Return the (x, y) coordinate for the center point of the cell that contains the specified text.  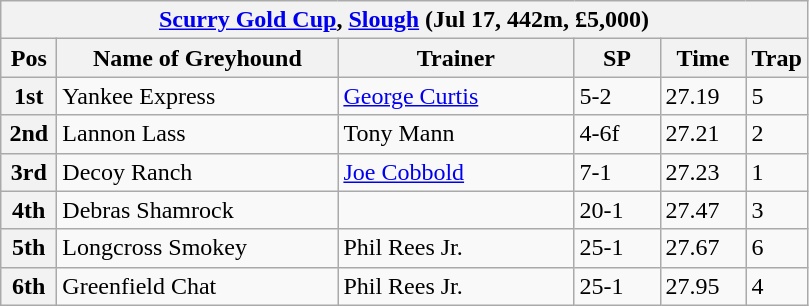
2nd (29, 134)
4 (776, 286)
6 (776, 248)
Trap (776, 58)
7-1 (617, 172)
3rd (29, 172)
27.19 (703, 96)
1 (776, 172)
Scurry Gold Cup, Slough (Jul 17, 442m, £5,000) (404, 20)
4th (29, 210)
Longcross Smokey (198, 248)
5th (29, 248)
Joe Cobbold (456, 172)
27.47 (703, 210)
5 (776, 96)
Name of Greyhound (198, 58)
27.21 (703, 134)
Yankee Express (198, 96)
Pos (29, 58)
1st (29, 96)
Tony Mann (456, 134)
20-1 (617, 210)
3 (776, 210)
4-6f (617, 134)
6th (29, 286)
Trainer (456, 58)
George Curtis (456, 96)
Debras Shamrock (198, 210)
SP (617, 58)
27.67 (703, 248)
2 (776, 134)
5-2 (617, 96)
Greenfield Chat (198, 286)
27.23 (703, 172)
Lannon Lass (198, 134)
Time (703, 58)
Decoy Ranch (198, 172)
27.95 (703, 286)
